Return the (X, Y) coordinate for the center point of the cell that contains the specified text.  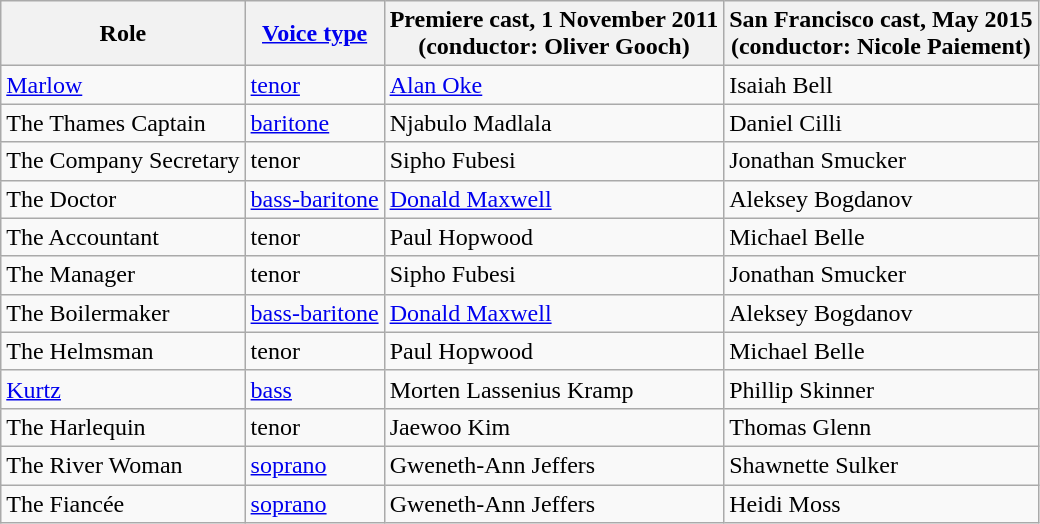
Jaewoo Kim (554, 427)
The Company Secretary (123, 161)
The River Woman (123, 465)
The Accountant (123, 237)
Alan Oke (554, 85)
Kurtz (123, 389)
The Boilermaker (123, 313)
Voice type (314, 34)
Shawnette Sulker (881, 465)
Njabulo Madlala (554, 123)
Thomas Glenn (881, 427)
The Thames Captain (123, 123)
The Fiancée (123, 503)
Role (123, 34)
Daniel Cilli (881, 123)
Marlow (123, 85)
Heidi Moss (881, 503)
Phillip Skinner (881, 389)
bass (314, 389)
Morten Lassenius Kramp (554, 389)
The Harlequin (123, 427)
San Francisco cast, May 2015(conductor: Nicole Paiement) (881, 34)
baritone (314, 123)
The Helmsman (123, 351)
Isaiah Bell (881, 85)
Premiere cast, 1 November 2011(conductor: Oliver Gooch) (554, 34)
The Doctor (123, 199)
The Manager (123, 275)
